Pinpoint the cell where the given text exists, returning its (x, y) midpoint coordinate. 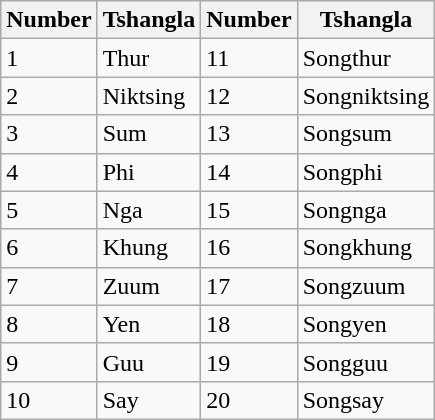
14 (249, 172)
Songsay (366, 400)
Phi (149, 172)
10 (49, 400)
15 (249, 210)
Songnga (366, 210)
1 (49, 58)
4 (49, 172)
Songthur (366, 58)
3 (49, 134)
Guu (149, 362)
Songguu (366, 362)
Songyen (366, 324)
18 (249, 324)
Songphi (366, 172)
5 (49, 210)
Songzuum (366, 286)
Zuum (149, 286)
Thur (149, 58)
20 (249, 400)
6 (49, 248)
12 (249, 96)
Songkhung (366, 248)
9 (49, 362)
Khung (149, 248)
Songsum (366, 134)
Sum (149, 134)
11 (249, 58)
Yen (149, 324)
13 (249, 134)
7 (49, 286)
Say (149, 400)
2 (49, 96)
Niktsing (149, 96)
Nga (149, 210)
16 (249, 248)
Songniktsing (366, 96)
19 (249, 362)
17 (249, 286)
8 (49, 324)
